Determine the [x, y] coordinate at the center of the cell enclosing the given text.  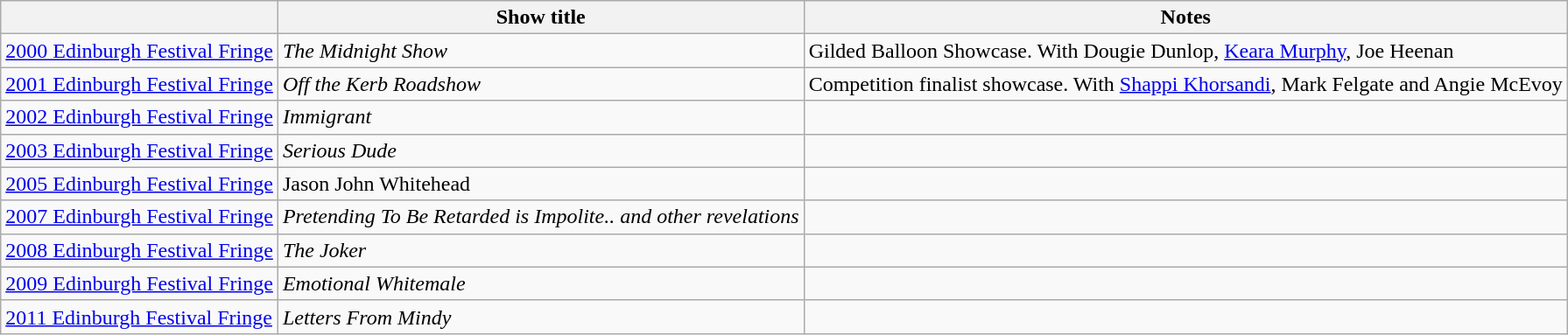
Off the Kerb Roadshow [541, 84]
2003 Edinburgh Festival Fringe [140, 150]
Notes [1185, 17]
Gilded Balloon Showcase. With Dougie Dunlop, Keara Murphy, Joe Heenan [1185, 51]
Pretending To Be Retarded is Impolite.. and other revelations [541, 217]
2008 Edinburgh Festival Fringe [140, 250]
2009 Edinburgh Festival Fringe [140, 283]
Immigrant [541, 117]
Competition finalist showcase. With Shappi Khorsandi, Mark Felgate and Angie McEvoy [1185, 84]
The Joker [541, 250]
2001 Edinburgh Festival Fringe [140, 84]
2005 Edinburgh Festival Fringe [140, 184]
2011 Edinburgh Festival Fringe [140, 317]
2000 Edinburgh Festival Fringe [140, 51]
Show title [541, 17]
Serious Dude [541, 150]
Jason John Whitehead [541, 184]
The Midnight Show [541, 51]
2002 Edinburgh Festival Fringe [140, 117]
Emotional Whitemale [541, 283]
2007 Edinburgh Festival Fringe [140, 217]
Letters From Mindy [541, 317]
